Scan for the cell matching the given text and deliver its (X, Y) coordinate at center. 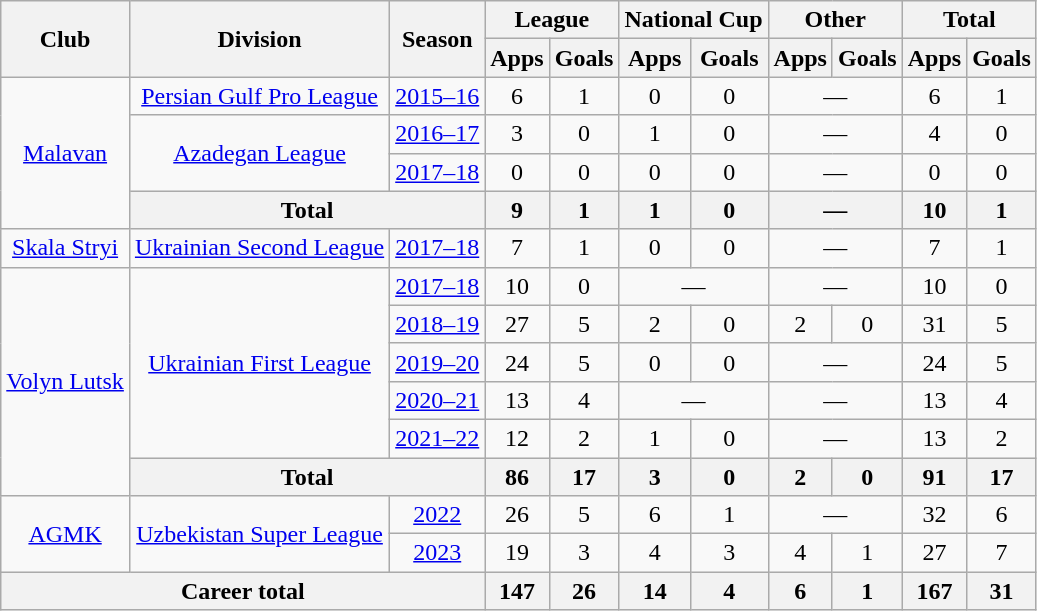
167 (934, 591)
14 (655, 591)
Ukrainian First League (259, 362)
League (552, 20)
National Cup (694, 20)
2015–16 (438, 96)
Malavan (66, 153)
12 (517, 438)
Persian Gulf Pro League (259, 96)
Division (259, 39)
Skala Stryi (66, 248)
Volyn Lutsk (66, 381)
2020–21 (438, 400)
19 (517, 553)
Career total (243, 591)
Season (438, 39)
32 (934, 515)
Club (66, 39)
2021–22 (438, 438)
2018–19 (438, 324)
Other (835, 20)
Azadegan League (259, 153)
91 (934, 477)
2016–17 (438, 134)
2019–20 (438, 362)
86 (517, 477)
2023 (438, 553)
9 (517, 210)
2022 (438, 515)
147 (517, 591)
Uzbekistan Super League (259, 534)
AGMK (66, 534)
Ukrainian Second League (259, 248)
